Identify which cell holds the provided text, then report its [x, y] central coordinate. 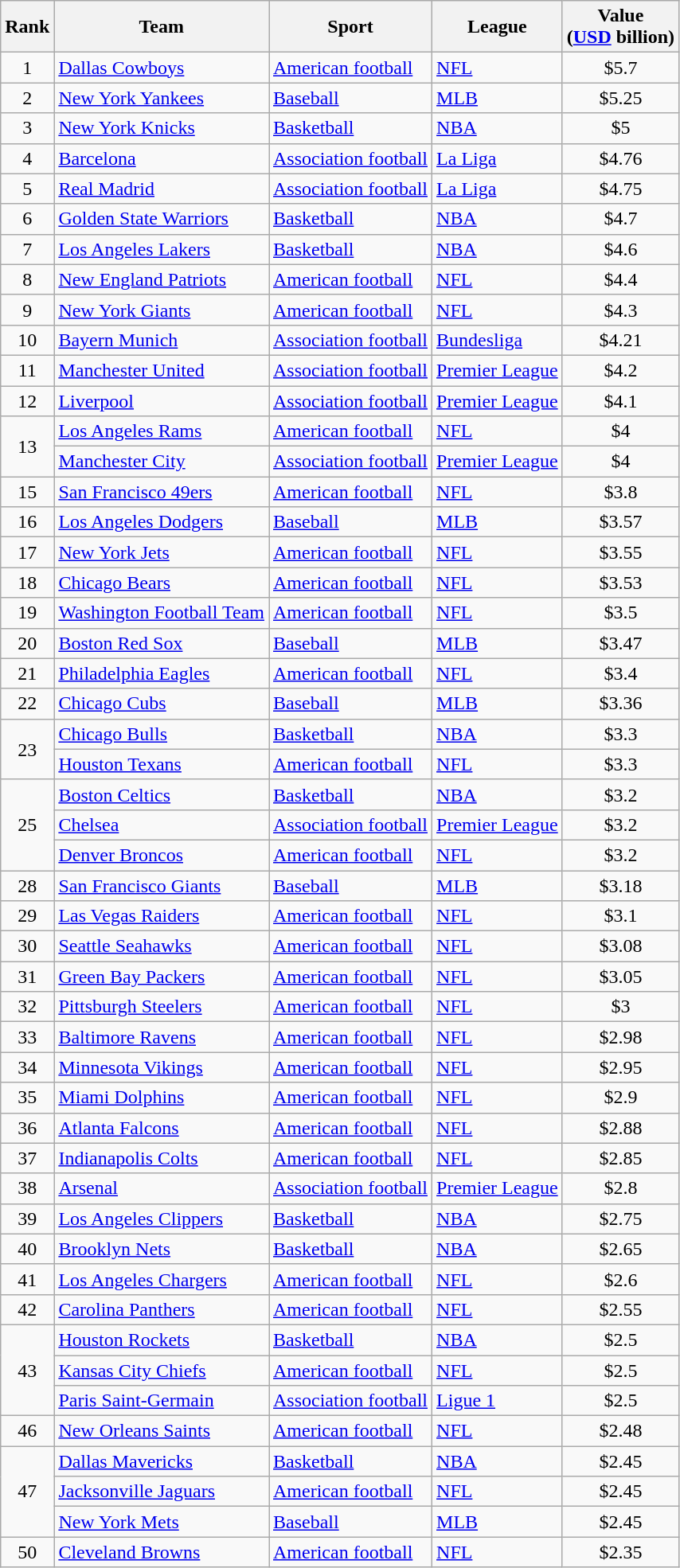
$3.18 [620, 886]
17 [27, 552]
Los Angeles Dodgers [162, 522]
19 [27, 613]
Chicago Bulls [162, 734]
$4.7 [620, 219]
Indianapolis Colts [162, 1158]
Dallas Cowboys [162, 68]
Golden State Warriors [162, 219]
Philadelphia Eagles [162, 673]
46 [27, 1431]
$2.75 [620, 1219]
Jacksonville Jaguars [162, 1492]
40 [27, 1249]
Barcelona [162, 158]
Los Angeles Chargers [162, 1279]
Seattle Seahawks [162, 946]
Ligue 1 [498, 1401]
Cleveland Browns [162, 1552]
$4.21 [620, 340]
$4.1 [620, 400]
$2.8 [620, 1188]
Green Bay Packers [162, 977]
$4.6 [620, 249]
39 [27, 1219]
41 [27, 1279]
$3.08 [620, 946]
29 [27, 916]
Los Angeles Lakers [162, 249]
Miami Dolphins [162, 1098]
Atlanta Falcons [162, 1128]
League [498, 27]
Pittsburgh Steelers [162, 1007]
Los Angeles Clippers [162, 1219]
Baltimore Ravens [162, 1037]
12 [27, 400]
$5.25 [620, 98]
$3 [620, 1007]
37 [27, 1158]
30 [27, 946]
$3.47 [620, 643]
2 [27, 98]
$3.4 [620, 673]
$2.88 [620, 1128]
Arsenal [162, 1188]
32 [27, 1007]
$3.05 [620, 977]
$4.3 [620, 310]
16 [27, 522]
34 [27, 1067]
Kansas City Chiefs [162, 1370]
$2.55 [620, 1309]
23 [27, 749]
Liverpool [162, 400]
New York Knicks [162, 128]
Bundesliga [498, 340]
$3.36 [620, 704]
$3.53 [620, 583]
$3.55 [620, 552]
$2.85 [620, 1158]
50 [27, 1552]
38 [27, 1188]
$4.4 [620, 279]
Carolina Panthers [162, 1309]
42 [27, 1309]
New York Jets [162, 552]
15 [27, 492]
11 [27, 370]
36 [27, 1128]
31 [27, 977]
San Francisco 49ers [162, 492]
$4.76 [620, 158]
1 [27, 68]
$3.57 [620, 522]
$2.35 [620, 1552]
Rank [27, 27]
$5.7 [620, 68]
New Orleans Saints [162, 1431]
Paris Saint-Germain [162, 1401]
5 [27, 189]
21 [27, 673]
Dallas Mavericks [162, 1461]
$2.65 [620, 1249]
$2.9 [620, 1098]
Las Vegas Raiders [162, 916]
10 [27, 340]
47 [27, 1492]
Team [162, 27]
Value(USD billion) [620, 27]
$3.1 [620, 916]
New England Patriots [162, 279]
Boston Celtics [162, 794]
Bayern Munich [162, 340]
$2.48 [620, 1431]
$3.8 [620, 492]
Sport [350, 27]
$2.95 [620, 1067]
Chelsea [162, 825]
18 [27, 583]
$2.98 [620, 1037]
7 [27, 249]
22 [27, 704]
Minnesota Vikings [162, 1067]
Washington Football Team [162, 613]
35 [27, 1098]
Real Madrid [162, 189]
3 [27, 128]
43 [27, 1370]
New York Mets [162, 1522]
9 [27, 310]
$4.75 [620, 189]
Manchester United [162, 370]
28 [27, 886]
Boston Red Sox [162, 643]
$4.2 [620, 370]
Houston Rockets [162, 1340]
$3.5 [620, 613]
Chicago Bears [162, 583]
$2.6 [620, 1279]
Los Angeles Rams [162, 431]
New York Giants [162, 310]
4 [27, 158]
San Francisco Giants [162, 886]
Houston Texans [162, 764]
Chicago Cubs [162, 704]
Brooklyn Nets [162, 1249]
Manchester City [162, 462]
33 [27, 1037]
Denver Broncos [162, 855]
New York Yankees [162, 98]
6 [27, 219]
20 [27, 643]
13 [27, 447]
8 [27, 279]
$5 [620, 128]
25 [27, 825]
